Return the [X, Y] coordinate for the center point of the cell that contains the specified text.  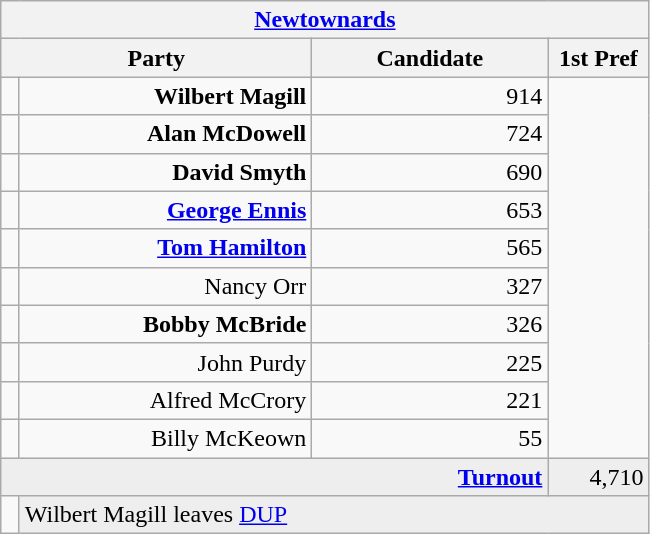
327 [430, 286]
Nancy Orr [166, 286]
Turnout [274, 477]
Tom Hamilton [166, 248]
914 [430, 96]
653 [430, 210]
Wilbert Magill leaves DUP [334, 515]
4,710 [598, 477]
225 [430, 362]
Alfred McCrory [166, 400]
55 [430, 438]
Bobby McBride [166, 324]
John Purdy [166, 362]
565 [430, 248]
Wilbert Magill [166, 96]
Candidate [430, 58]
David Smyth [166, 172]
690 [430, 172]
326 [430, 324]
Billy McKeown [166, 438]
Party [156, 58]
George Ennis [166, 210]
724 [430, 134]
1st Pref [598, 58]
221 [430, 400]
Newtownards [325, 20]
Alan McDowell [166, 134]
